Find where the given text appears and provide that cell's center as (x, y) coordinate. 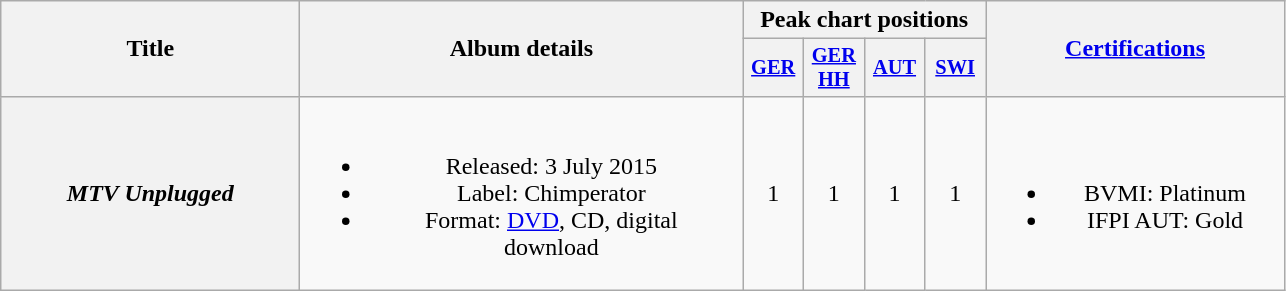
Peak chart positions (864, 20)
BVMI: PlatinumIFPI AUT: Gold (1136, 193)
MTV Unplugged (150, 193)
AUT (894, 68)
SWI (956, 68)
Album details (522, 49)
GERHH (834, 68)
GER (774, 68)
Certifications (1136, 49)
Released: 3 July 2015Label: ChimperatorFormat: DVD, CD, digitaldownload (522, 193)
Title (150, 49)
